Detect which cell encompasses the target text, then output its (X, Y) center coordinate. 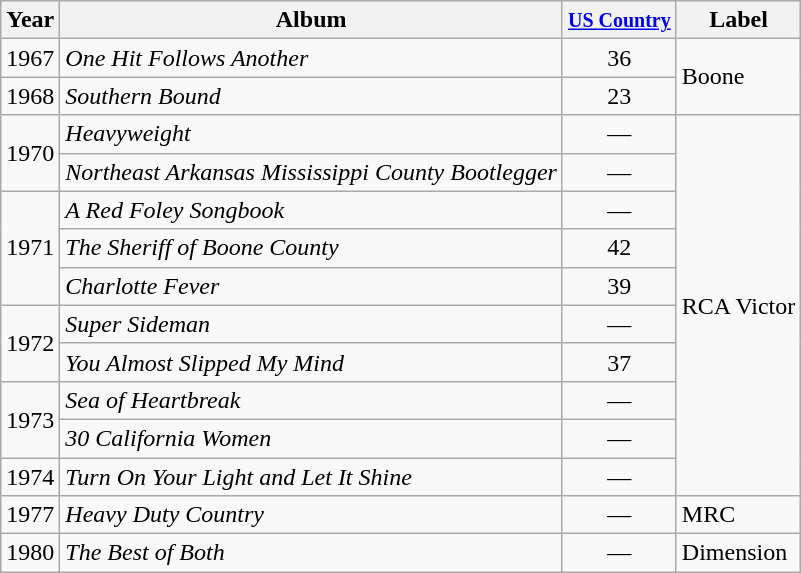
Charlotte Fever (312, 286)
36 (619, 58)
1971 (30, 248)
Sea of Heartbreak (312, 400)
1972 (30, 343)
A Red Foley Songbook (312, 210)
Super Sideman (312, 324)
One Hit Follows Another (312, 58)
1968 (30, 96)
Heavyweight (312, 134)
Dimension (738, 553)
The Sheriff of Boone County (312, 248)
Turn On Your Light and Let It Shine (312, 477)
1980 (30, 553)
Southern Bound (312, 96)
1977 (30, 515)
1967 (30, 58)
The Best of Both (312, 553)
37 (619, 362)
US Country (619, 20)
1974 (30, 477)
Label (738, 20)
1973 (30, 419)
23 (619, 96)
You Almost Slipped My Mind (312, 362)
MRC (738, 515)
Boone (738, 77)
Northeast Arkansas Mississippi County Bootlegger (312, 172)
Year (30, 20)
30 California Women (312, 438)
RCA Victor (738, 306)
1970 (30, 153)
39 (619, 286)
Album (312, 20)
Heavy Duty Country (312, 515)
42 (619, 248)
